For the text-containing cell, return its midpoint in (X, Y) coordinate format. 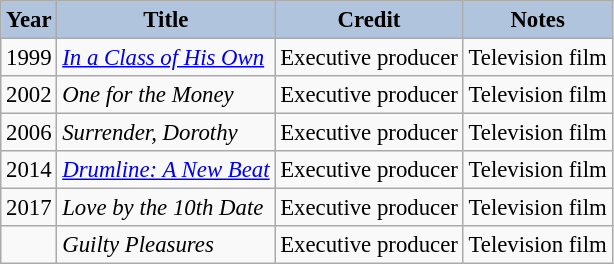
Drumline: A New Beat (166, 170)
1999 (29, 58)
Notes (538, 20)
2006 (29, 133)
In a Class of His Own (166, 58)
Credit (369, 20)
2017 (29, 208)
Guilty Pleasures (166, 245)
One for the Money (166, 95)
2002 (29, 95)
Surrender, Dorothy (166, 133)
2014 (29, 170)
Title (166, 20)
Love by the 10th Date (166, 208)
Year (29, 20)
